Locate the cell with the specified text and output its (X, Y) center coordinate. 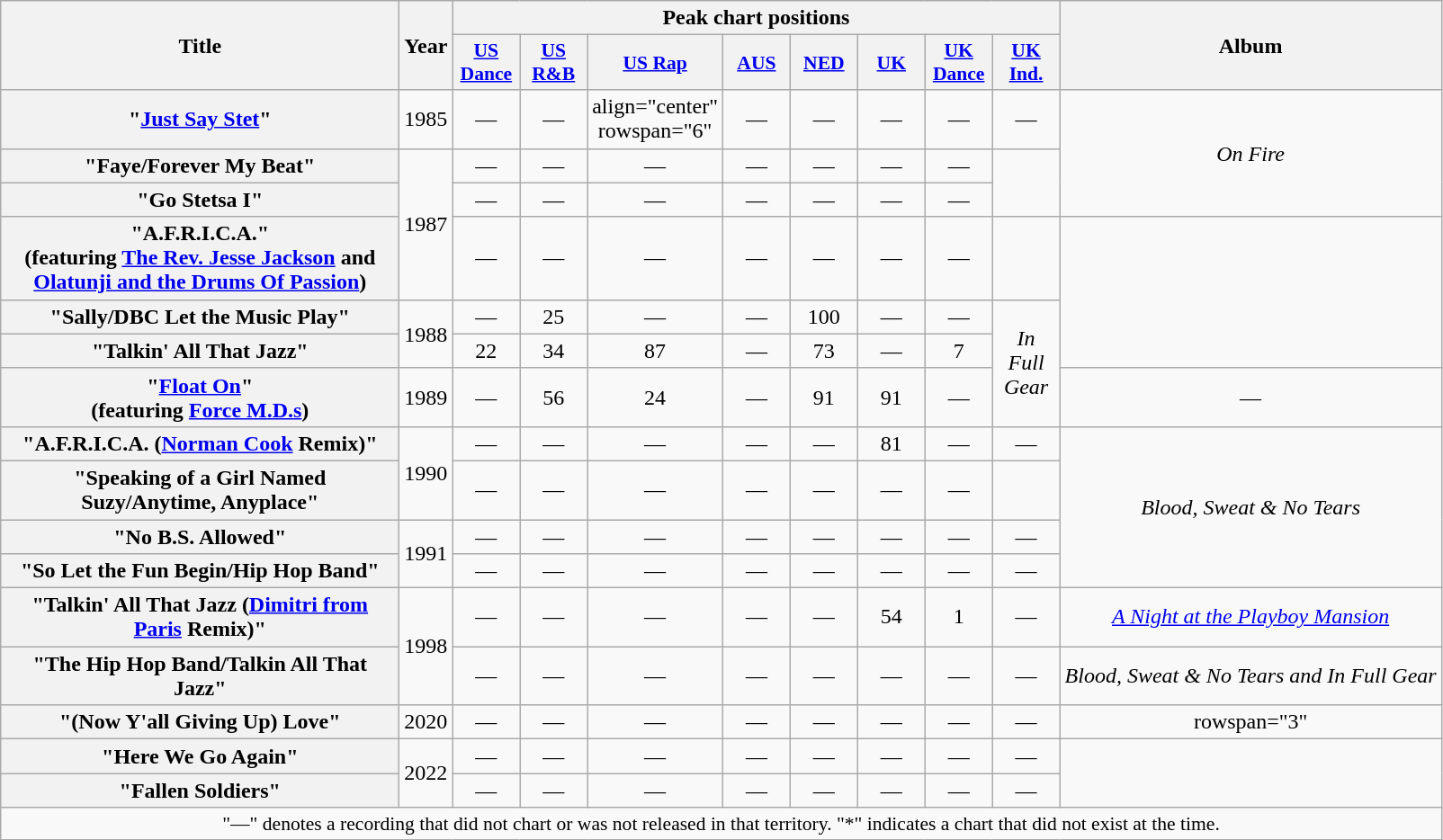
In Full Gear (1026, 363)
"Sally/DBC Let the Music Play" (200, 317)
2022 (426, 773)
100 (824, 317)
US Rap (655, 63)
"A.F.R.I.C.A."(featuring The Rev. Jesse Jackson and Olatunji and the Drums Of Passion) (200, 258)
1991 (426, 554)
rowspan="3" (1250, 722)
1989 (426, 398)
"Talkin' All That Jazz" (200, 351)
A Night at the Playboy Mansion (1250, 617)
align="center" rowspan="6" (655, 119)
1 (959, 617)
"The Hip Hop Band/Talkin All That Jazz" (200, 676)
"So Let the Fun Begin/Hip Hop Band" (200, 571)
UK (891, 63)
"Speaking of a Girl Named Suzy/Anytime, Anyplace" (200, 489)
1988 (426, 334)
Title (200, 45)
Blood, Sweat & No Tears (1250, 507)
UK Ind. (1026, 63)
73 (824, 351)
Peak chart positions (756, 18)
1990 (426, 473)
87 (655, 351)
25 (554, 317)
2020 (426, 722)
24 (655, 398)
"Fallen Soldiers" (200, 791)
34 (554, 351)
"Talkin' All That Jazz (Dimitri from Paris Remix)" (200, 617)
"Go Stetsa I" (200, 200)
"Just Say Stet" (200, 119)
"No B.S. Allowed" (200, 537)
1987 (426, 224)
"(Now Y'all Giving Up) Love" (200, 722)
"Faye/Forever My Beat" (200, 165)
"A.F.R.I.C.A. (Norman Cook Remix)" (200, 443)
AUS (756, 63)
81 (891, 443)
US Dance (486, 63)
Year (426, 45)
US R&B (554, 63)
"Float On"(featuring Force M.D.s) (200, 398)
1985 (426, 119)
UK Dance (959, 63)
Blood, Sweat & No Tears and In Full Gear (1250, 676)
1998 (426, 647)
"—" denotes a recording that did not chart or was not released in that territory. "*" indicates a chart that did not exist at the time. (721, 824)
22 (486, 351)
Album (1250, 45)
On Fire (1250, 153)
56 (554, 398)
"Here We Go Again" (200, 756)
7 (959, 351)
NED (824, 63)
54 (891, 617)
